Identify which cell holds the provided text, then report its [x, y] central coordinate. 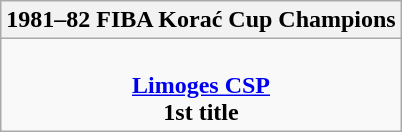
1981–82 FIBA Korać Cup Champions [201, 20]
Limoges CSP 1st title [201, 85]
